Detect which cell encompasses the target text, then output its (X, Y) center coordinate. 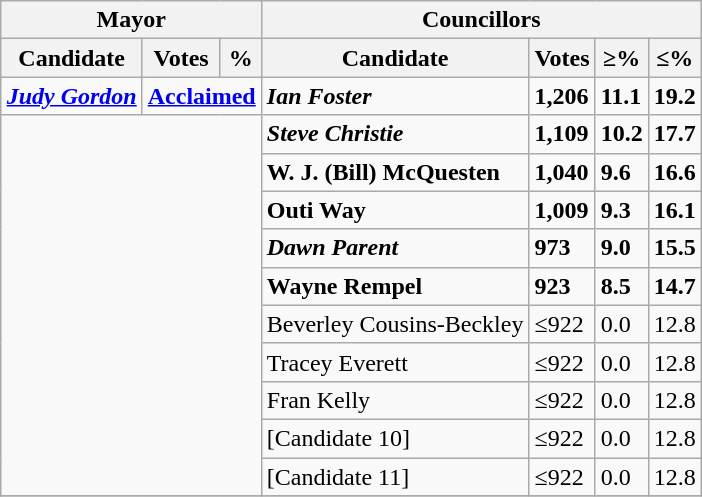
Beverley Cousins-Beckley (395, 324)
9.6 (622, 172)
Councillors (481, 20)
[Candidate 11] (395, 477)
17.7 (674, 134)
8.5 (622, 286)
15.5 (674, 248)
Judy Gordon (72, 96)
Mayor (131, 20)
Tracey Everett (395, 362)
Outi Way (395, 210)
≥% (622, 58)
1,040 (562, 172)
1,206 (562, 96)
Steve Christie (395, 134)
1,009 (562, 210)
923 (562, 286)
16.1 (674, 210)
Dawn Parent (395, 248)
19.2 (674, 96)
Ian Foster (395, 96)
14.7 (674, 286)
≤% (674, 58)
[Candidate 10] (395, 438)
11.1 (622, 96)
10.2 (622, 134)
Wayne Rempel (395, 286)
Acclaimed (202, 96)
W. J. (Bill) McQuesten (395, 172)
16.6 (674, 172)
9.3 (622, 210)
1,109 (562, 134)
973 (562, 248)
9.0 (622, 248)
Fran Kelly (395, 400)
% (240, 58)
